Scan for the cell matching the given text and deliver its [X, Y] coordinate at center. 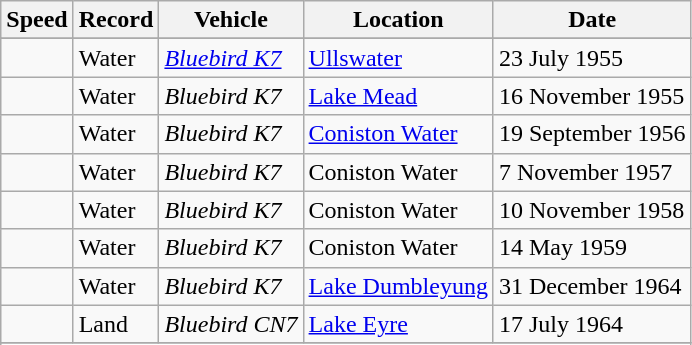
7 November 1957 [592, 172]
19 September 1956 [592, 134]
Location [398, 20]
14 May 1959 [592, 248]
Bluebird CN7 [231, 324]
16 November 1955 [592, 96]
Lake Mead [398, 96]
23 July 1955 [592, 58]
Speed [37, 20]
Record [116, 20]
Vehicle [231, 20]
Ullswater [398, 58]
Date [592, 20]
Land [116, 324]
10 November 1958 [592, 210]
17 July 1964 [592, 324]
Lake Eyre [398, 324]
31 December 1964 [592, 286]
Lake Dumbleyung [398, 286]
